Pinpoint the cell where the given text exists, returning its [x, y] midpoint coordinate. 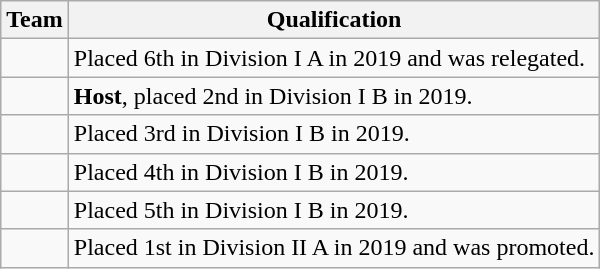
Placed 1st in Division II A in 2019 and was promoted. [334, 248]
Placed 3rd in Division I B in 2019. [334, 134]
Team [35, 20]
Placed 4th in Division I B in 2019. [334, 172]
Placed 6th in Division I A in 2019 and was relegated. [334, 58]
Qualification [334, 20]
Host, placed 2nd in Division I B in 2019. [334, 96]
Placed 5th in Division I B in 2019. [334, 210]
